Output the [x, y] coordinate of the center of the cell containing the given text.  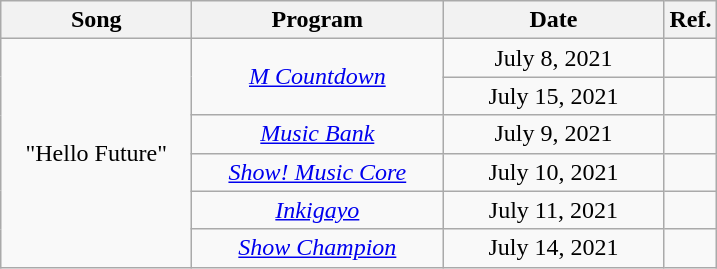
July 8, 2021 [554, 58]
July 15, 2021 [554, 96]
Show! Music Core [318, 172]
July 10, 2021 [554, 172]
Inkigayo [318, 210]
M Countdown [318, 77]
Music Bank [318, 134]
July 11, 2021 [554, 210]
Program [318, 20]
Ref. [690, 20]
Show Champion [318, 248]
Date [554, 20]
"Hello Future" [96, 153]
Song [96, 20]
July 9, 2021 [554, 134]
July 14, 2021 [554, 248]
